Detect which cell encompasses the target text, then output its [X, Y] center coordinate. 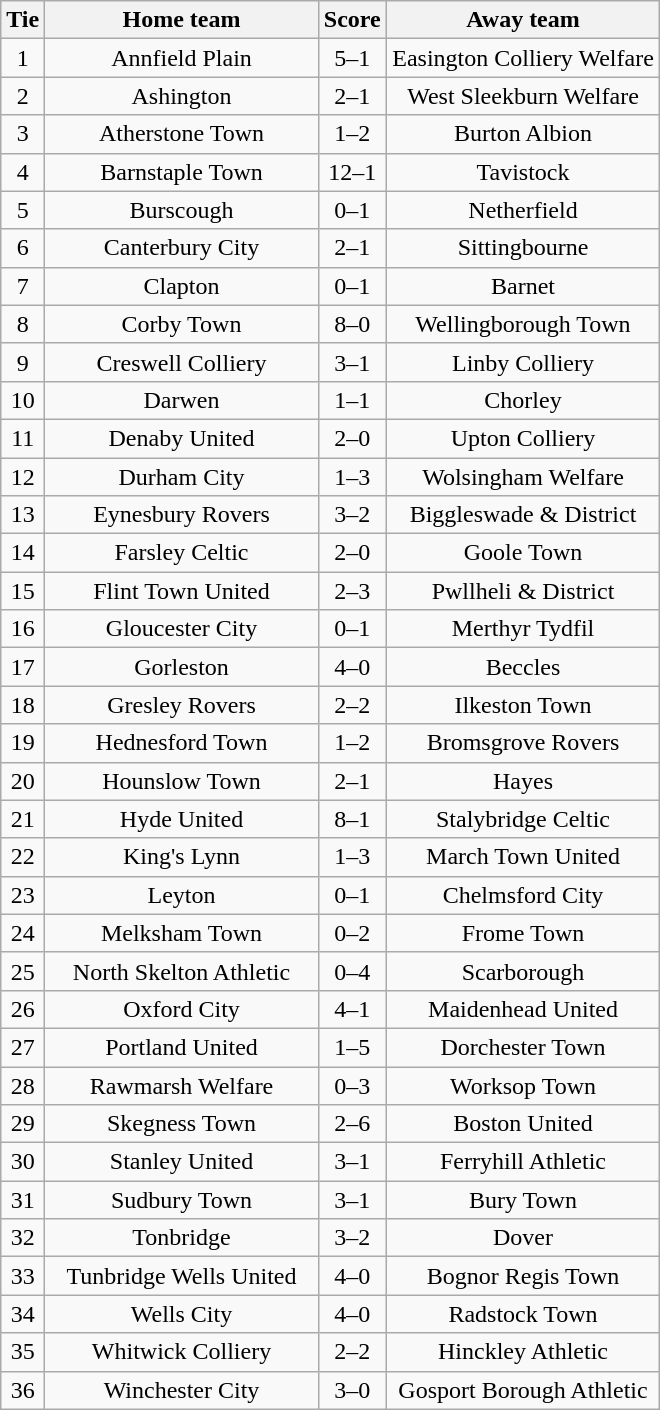
Dover [523, 1238]
Easington Colliery Welfare [523, 58]
1–1 [352, 400]
Oxford City [182, 1009]
12–1 [352, 172]
24 [23, 933]
4–1 [352, 1009]
36 [23, 1390]
Burscough [182, 210]
Chorley [523, 400]
Gorleston [182, 667]
8 [23, 324]
Atherstone Town [182, 134]
8–1 [352, 819]
Goole Town [523, 553]
14 [23, 553]
Wolsingham Welfare [523, 477]
Denaby United [182, 438]
3–0 [352, 1390]
Home team [182, 20]
Tavistock [523, 172]
Barnet [523, 286]
Tie [23, 20]
West Sleekburn Welfare [523, 96]
Gosport Borough Athletic [523, 1390]
Barnstaple Town [182, 172]
26 [23, 1009]
30 [23, 1162]
35 [23, 1352]
18 [23, 705]
4 [23, 172]
1 [23, 58]
0–2 [352, 933]
Hednesford Town [182, 743]
3 [23, 134]
Maidenhead United [523, 1009]
19 [23, 743]
Darwen [182, 400]
17 [23, 667]
2 [23, 96]
12 [23, 477]
23 [23, 895]
10 [23, 400]
Hyde United [182, 819]
Merthyr Tydfil [523, 629]
6 [23, 248]
Corby Town [182, 324]
25 [23, 971]
Away team [523, 20]
21 [23, 819]
33 [23, 1276]
Rawmarsh Welfare [182, 1085]
29 [23, 1124]
Biggleswade & District [523, 515]
Portland United [182, 1047]
Eynesbury Rovers [182, 515]
Hounslow Town [182, 781]
Linby Colliery [523, 362]
Upton Colliery [523, 438]
Wellingborough Town [523, 324]
Ashington [182, 96]
32 [23, 1238]
Durham City [182, 477]
7 [23, 286]
15 [23, 591]
28 [23, 1085]
Winchester City [182, 1390]
Boston United [523, 1124]
Worksop Town [523, 1085]
Beccles [523, 667]
1–5 [352, 1047]
Ilkeston Town [523, 705]
34 [23, 1314]
2–6 [352, 1124]
20 [23, 781]
31 [23, 1200]
Creswell Colliery [182, 362]
5–1 [352, 58]
Bury Town [523, 1200]
Stanley United [182, 1162]
16 [23, 629]
Flint Town United [182, 591]
North Skelton Athletic [182, 971]
Sittingbourne [523, 248]
Bognor Regis Town [523, 1276]
Canterbury City [182, 248]
Farsley Celtic [182, 553]
0–3 [352, 1085]
Ferryhill Athletic [523, 1162]
Wells City [182, 1314]
Tonbridge [182, 1238]
Hayes [523, 781]
Frome Town [523, 933]
Chelmsford City [523, 895]
8–0 [352, 324]
Netherfield [523, 210]
9 [23, 362]
Score [352, 20]
King's Lynn [182, 857]
Sudbury Town [182, 1200]
0–4 [352, 971]
March Town United [523, 857]
2–3 [352, 591]
Skegness Town [182, 1124]
Leyton [182, 895]
Melksham Town [182, 933]
27 [23, 1047]
Pwllheli & District [523, 591]
22 [23, 857]
13 [23, 515]
Dorchester Town [523, 1047]
Annfield Plain [182, 58]
Radstock Town [523, 1314]
Hinckley Athletic [523, 1352]
Burton Albion [523, 134]
5 [23, 210]
Stalybridge Celtic [523, 819]
Bromsgrove Rovers [523, 743]
Gresley Rovers [182, 705]
Scarborough [523, 971]
Whitwick Colliery [182, 1352]
11 [23, 438]
Tunbridge Wells United [182, 1276]
Gloucester City [182, 629]
Clapton [182, 286]
